Scan for the cell matching the given text and deliver its [x, y] coordinate at center. 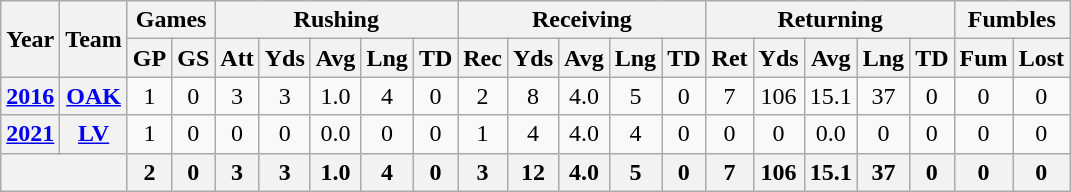
Receiving [582, 20]
GS [194, 58]
2016 [30, 96]
Rec [483, 58]
LV [94, 134]
Ret [730, 58]
GP [149, 58]
Team [94, 39]
Fum [984, 58]
8 [532, 96]
OAK [94, 96]
Fumbles [1012, 20]
Att [237, 58]
Lost [1041, 58]
Returning [830, 20]
Year [30, 39]
Games [170, 20]
Rushing [336, 20]
2021 [30, 134]
12 [532, 172]
